Find where the given text appears and provide that cell's center as (X, Y) coordinate. 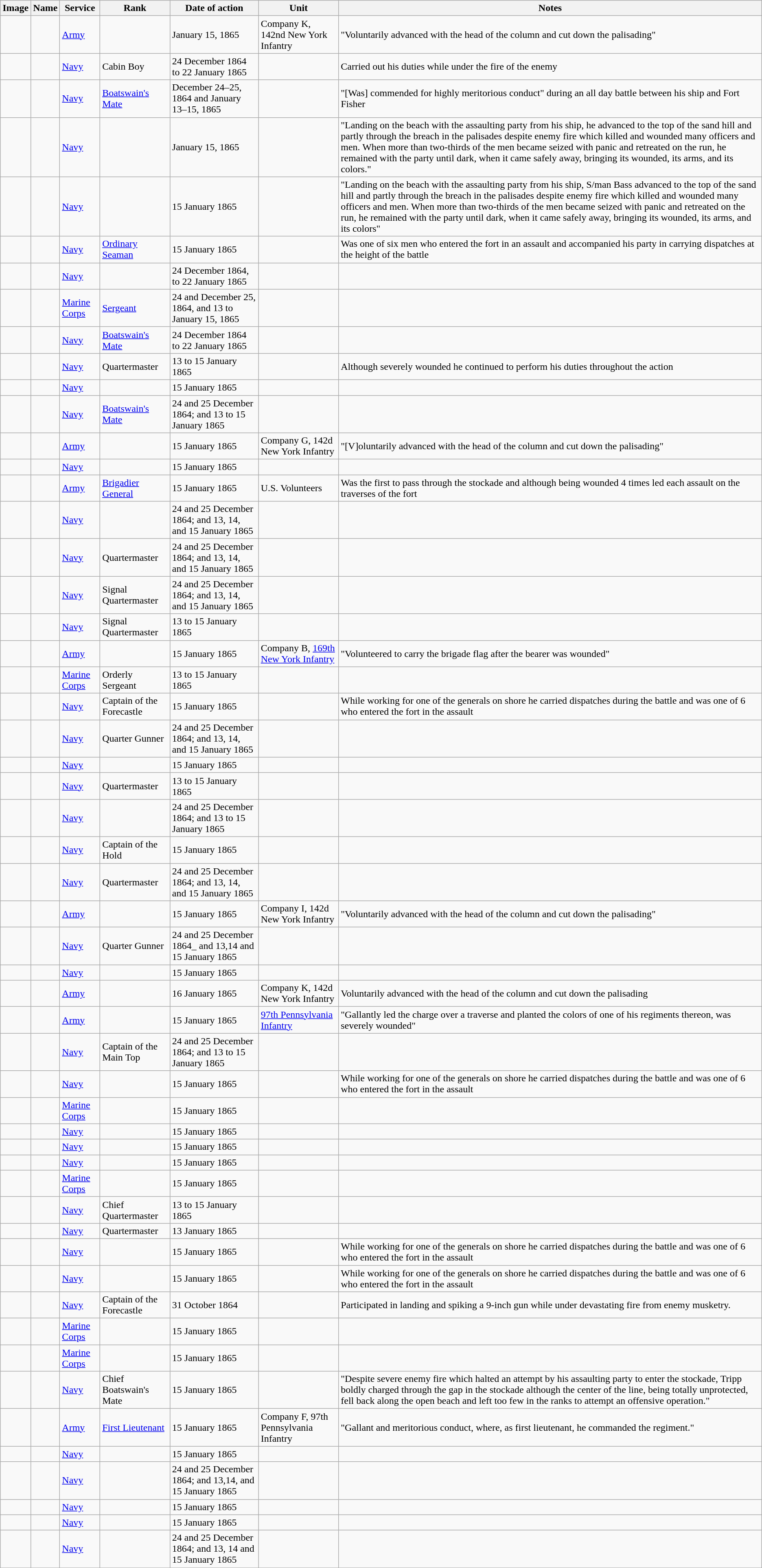
"Volunteered to carry the brigade flag after the bearer was wounded" (550, 653)
Captain of the Main Top (135, 1052)
"Gallantly led the charge over a traverse and planted the colors of one of his regiments thereon, was severely wounded" (550, 1020)
Ordinary Seaman (135, 249)
24 and 25 December 1864_ and 13,14 and 15 January 1865 (214, 946)
Was the first to pass through the stockade and although being wounded 4 times led each assault on the traverses of the fort (550, 488)
"[Was] commended for highly meritorious conduct" during an all day battle between his ship and Fort Fisher (550, 99)
24 and December 25, 1864, and 13 to January 15, 1865 (214, 308)
Participated in landing and spiking a 9-inch gun while under devastating fire from enemy musketry. (550, 1305)
Chief Boatswain's Mate (135, 1390)
Company G, 142d New York Infantry (299, 446)
31 October 1864 (214, 1305)
Brigadier General (135, 488)
Voluntarily advanced with the head of the column and cut down the palisading (550, 994)
24 December 1864, to 22 January 1865 (214, 276)
Unit (299, 8)
Company K, 142nd New York Infantry (299, 35)
Company B, 169th New York Infantry (299, 653)
Date of action (214, 8)
Company I, 142d New York Infantry (299, 914)
Name (46, 8)
First Lieutenant (135, 1427)
Company K, 142d New York Infantry (299, 994)
Orderly Sergeant (135, 680)
"Gallant and meritorious conduct, where, as first lieutenant, he commanded the regiment." (550, 1427)
Image (15, 8)
Cabin Boy (135, 67)
Captain of the Hold (135, 850)
Sergeant (135, 308)
Service (80, 8)
Carried out his duties while under the fire of the enemy (550, 67)
Rank (135, 8)
Company F, 97th Pennsylvania Infantry (299, 1427)
Chief Quartermaster (135, 1210)
Notes (550, 8)
"[V]oluntarily advanced with the head of the column and cut down the palisading" (550, 446)
97th Pennsylvania Infantry (299, 1020)
16 January 1865 (214, 994)
U.S. Volunteers (299, 488)
24 and 25 December 1864; and 13,14, and 15 January 1865 (214, 1480)
24 and 25 December 1864; and 13, 14 and 15 January 1865 (214, 1549)
December 24–25, 1864 and January 13–15, 1865 (214, 99)
13 January 1865 (214, 1231)
Although severely wounded he continued to perform his duties throughout the action (550, 367)
Was one of six men who entered the fort in an assault and accompanied his party in carrying dispatches at the height of the battle (550, 249)
